Return [X, Y] of the center of cell containing provided text 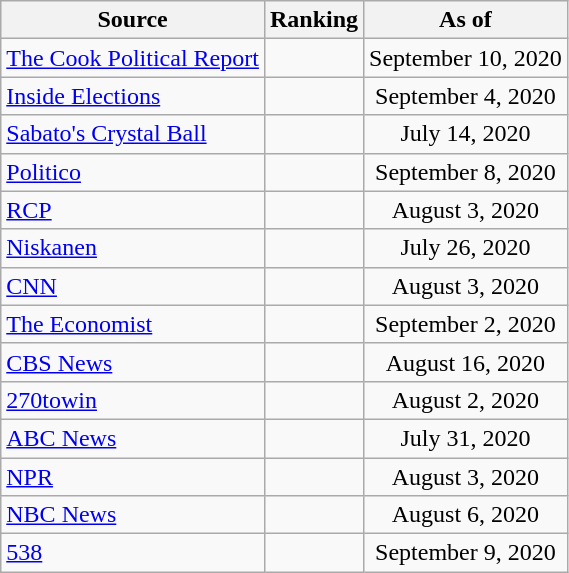
July 14, 2020 [466, 134]
The Cook Political Report [133, 58]
CBS News [133, 362]
Niskanen [133, 248]
September 8, 2020 [466, 172]
As of [466, 20]
RCP [133, 210]
July 31, 2020 [466, 438]
Ranking [314, 20]
Politico [133, 172]
Source [133, 20]
Inside Elections [133, 96]
August 16, 2020 [466, 362]
September 2, 2020 [466, 324]
270towin [133, 400]
Sabato's Crystal Ball [133, 134]
July 26, 2020 [466, 248]
August 6, 2020 [466, 515]
CNN [133, 286]
August 2, 2020 [466, 400]
September 4, 2020 [466, 96]
The Economist [133, 324]
538 [133, 553]
ABC News [133, 438]
September 9, 2020 [466, 553]
NPR [133, 477]
September 10, 2020 [466, 58]
NBC News [133, 515]
